Return (x, y) of the center of cell containing provided text 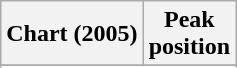
Chart (2005) (72, 34)
Peakposition (189, 34)
